Extract the (x, y) coordinate from the center of the cell holding the provided text.  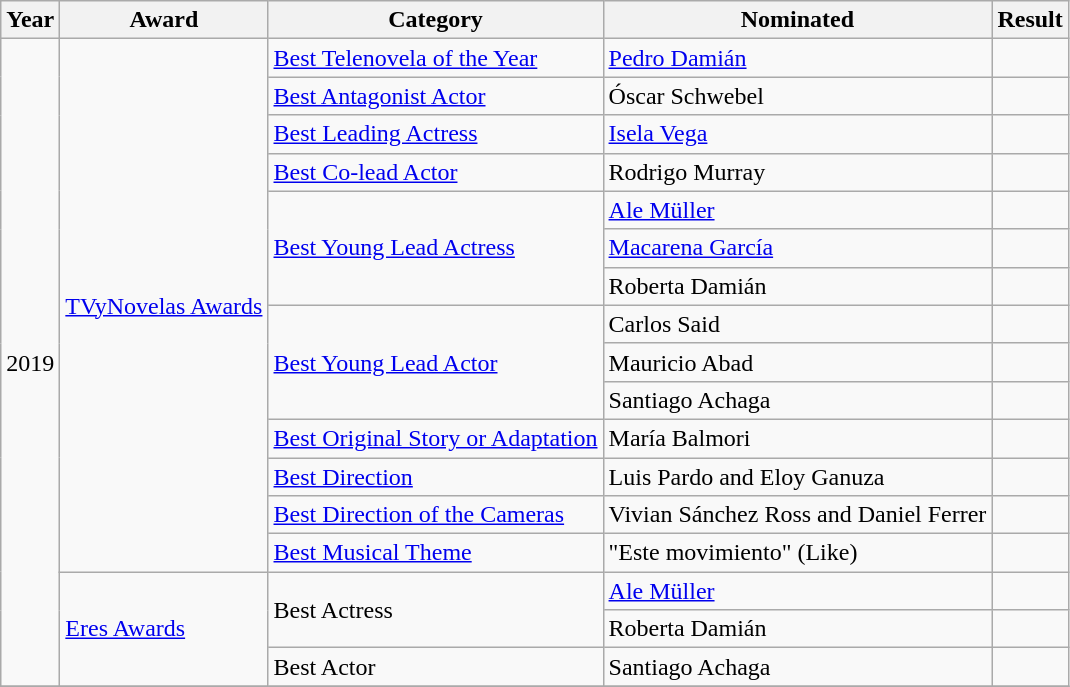
Mauricio Abad (798, 362)
Best Direction of the Cameras (436, 515)
"Este movimiento" (Like) (798, 553)
Rodrigo Murray (798, 172)
Best Direction (436, 477)
Nominated (798, 20)
Award (164, 20)
Year (30, 20)
Best Antagonist Actor (436, 96)
Carlos Said (798, 324)
2019 (30, 362)
Result (1030, 20)
TVyNovelas Awards (164, 306)
Best Leading Actress (436, 134)
Vivian Sánchez Ross and Daniel Ferrer (798, 515)
Best Telenovela of the Year (436, 58)
Macarena García (798, 248)
Best Actor (436, 667)
Pedro Damián (798, 58)
Best Actress (436, 610)
Isela Vega (798, 134)
María Balmori (798, 438)
Best Young Lead Actor (436, 362)
Óscar Schwebel (798, 96)
Best Co-lead Actor (436, 172)
Category (436, 20)
Best Young Lead Actress (436, 248)
Eres Awards (164, 629)
Luis Pardo and Eloy Ganuza (798, 477)
Best Musical Theme (436, 553)
Best Original Story or Adaptation (436, 438)
